Capture the cell that displays the provided text and extract its [X, Y] central coordinate. 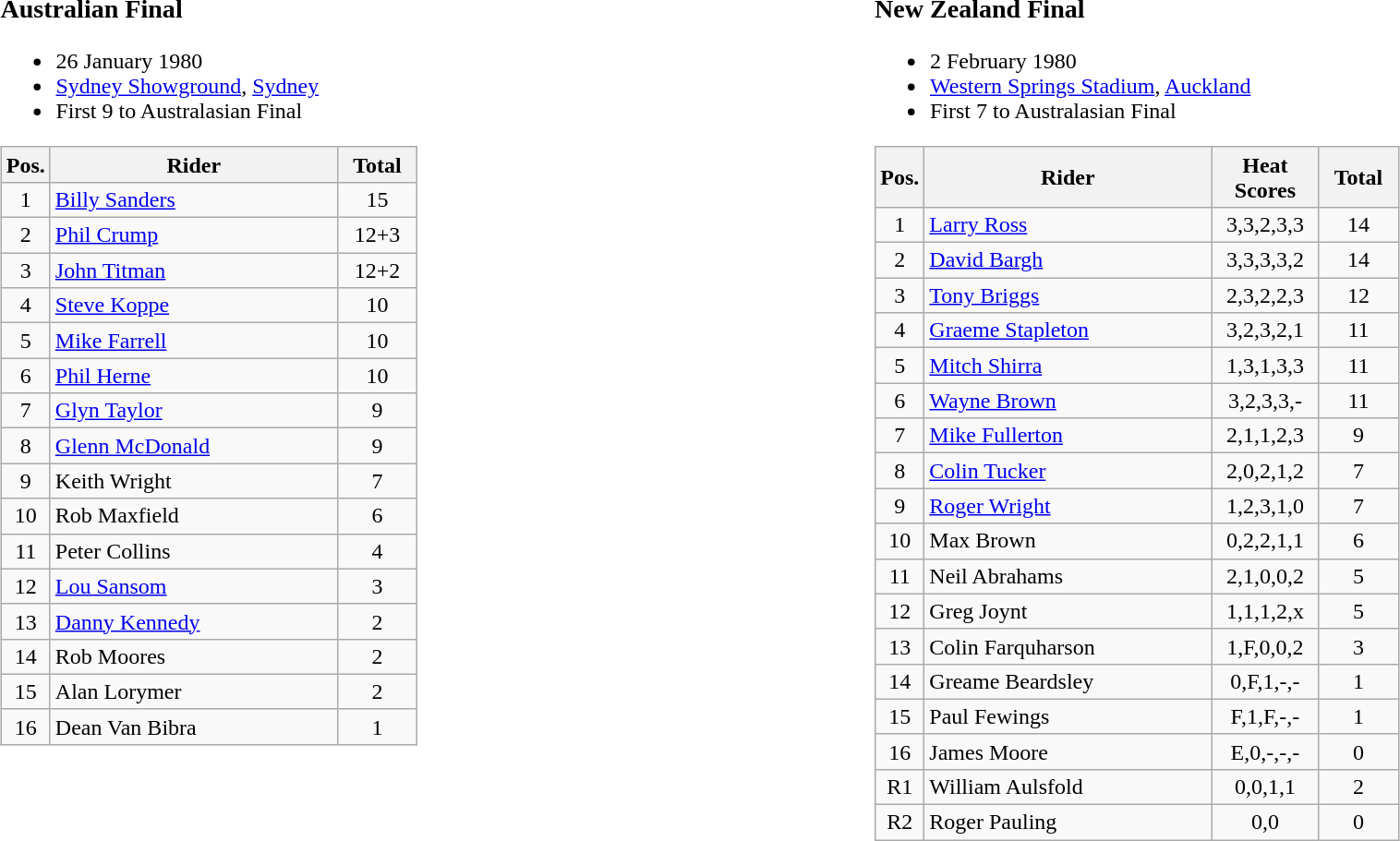
F,1,F,-,- [1265, 716]
12+3 [377, 235]
Billy Sanders [194, 199]
E,0,-,-,- [1265, 751]
Dean Van Bibra [194, 727]
Greame Beardsley [1068, 681]
Colin Tucker [1068, 471]
3,2,3,2,1 [1265, 330]
1,1,1,2,x [1265, 611]
Keith Wright [194, 481]
3,3,2,3,3 [1265, 224]
Max Brown [1068, 541]
Lou Sansom [194, 586]
Mike Farrell [194, 341]
0,2,2,1,1 [1265, 541]
John Titman [194, 270]
James Moore [1068, 751]
Rob Maxfield [194, 516]
2,1,1,2,3 [1265, 436]
Paul Fewings [1068, 716]
William Aulsfold [1068, 787]
Heat Scores [1265, 177]
Mitch Shirra [1068, 366]
1,2,3,1,0 [1265, 506]
Tony Briggs [1068, 295]
David Bargh [1068, 260]
Phil Herne [194, 376]
R1 [899, 787]
1,3,1,3,3 [1265, 366]
Rob Moores [194, 656]
Roger Pauling [1068, 823]
Roger Wright [1068, 506]
12+2 [377, 270]
3,3,3,3,2 [1265, 260]
Glyn Taylor [194, 411]
0,0,1,1 [1265, 787]
1,F,0,0,2 [1265, 646]
0,F,1,-,- [1265, 681]
2,1,0,0,2 [1265, 576]
Colin Farquharson [1068, 646]
Glenn McDonald [194, 446]
Larry Ross [1068, 224]
Greg Joynt [1068, 611]
Danny Kennedy [194, 621]
Alan Lorymer [194, 691]
Peter Collins [194, 551]
Wayne Brown [1068, 401]
R2 [899, 823]
2,3,2,2,3 [1265, 295]
2,0,2,1,2 [1265, 471]
Steve Koppe [194, 306]
3,2,3,3,- [1265, 401]
0,0 [1265, 823]
Phil Crump [194, 235]
Mike Fullerton [1068, 436]
Neil Abrahams [1068, 576]
Graeme Stapleton [1068, 330]
